Pinpoint the cell where the given text exists, returning its (X, Y) midpoint coordinate. 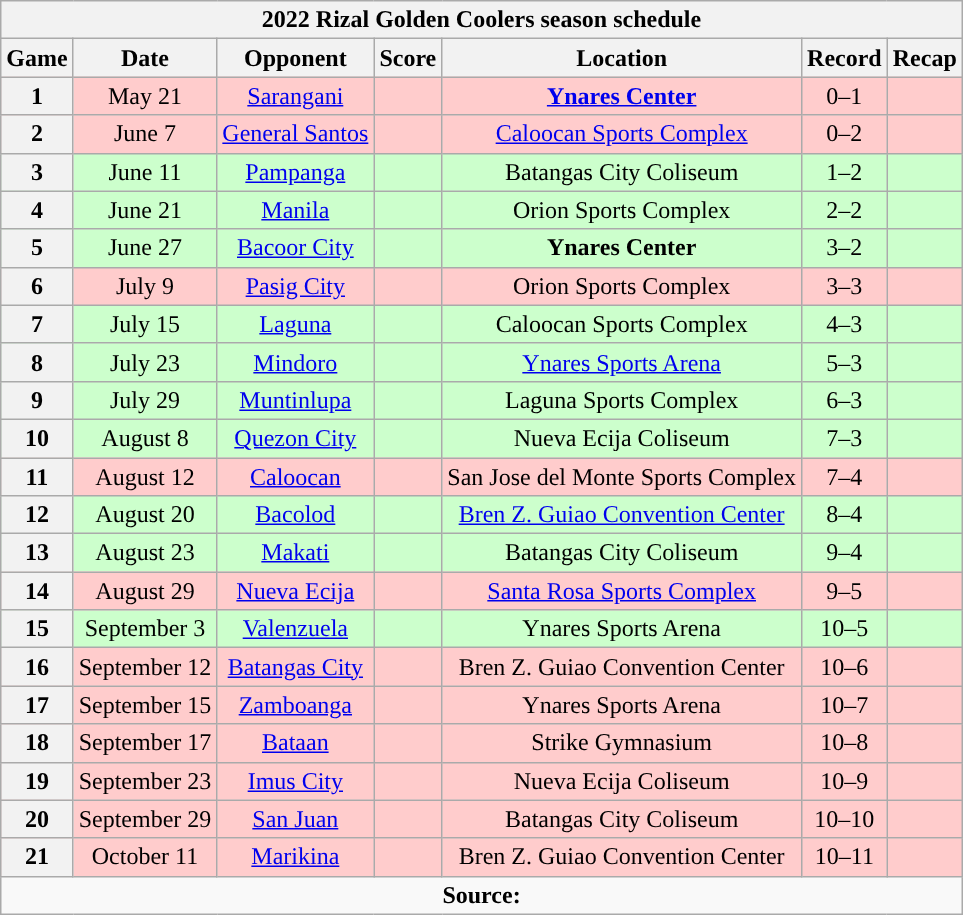
11 (37, 477)
Muntinlupa (296, 400)
Bacoor City (296, 248)
Strike Gymnasium (622, 743)
Date (145, 58)
August 29 (145, 591)
Game (37, 58)
July 29 (145, 400)
San Jose del Monte Sports Complex (622, 477)
Location (622, 58)
8–4 (845, 515)
Makati (296, 553)
September 29 (145, 819)
Sarangani (296, 96)
Mindoro (296, 362)
0–2 (845, 134)
10 (37, 438)
13 (37, 553)
June 7 (145, 134)
September 17 (145, 743)
Bacolod (296, 515)
Batangas City (296, 667)
3 (37, 172)
7–4 (845, 477)
5–3 (845, 362)
9–4 (845, 553)
August 20 (145, 515)
10–6 (845, 667)
July 9 (145, 286)
September 3 (145, 629)
Laguna (296, 324)
1 (37, 96)
August 23 (145, 553)
6–3 (845, 400)
June 21 (145, 210)
Marikina (296, 857)
Laguna Sports Complex (622, 400)
16 (37, 667)
10–8 (845, 743)
3–3 (845, 286)
Manila (296, 210)
August 8 (145, 438)
19 (37, 781)
June 27 (145, 248)
Valenzuela (296, 629)
5 (37, 248)
14 (37, 591)
Nueva Ecija (296, 591)
Santa Rosa Sports Complex (622, 591)
3–2 (845, 248)
Bataan (296, 743)
September 15 (145, 705)
Score (408, 58)
Pasig City (296, 286)
9–5 (845, 591)
8 (37, 362)
Quezon City (296, 438)
Source: (482, 895)
Opponent (296, 58)
10–11 (845, 857)
October 11 (145, 857)
20 (37, 819)
Pampanga (296, 172)
15 (37, 629)
September 23 (145, 781)
4 (37, 210)
21 (37, 857)
2022 Rizal Golden Coolers season schedule (482, 20)
July 15 (145, 324)
Record (845, 58)
18 (37, 743)
10–10 (845, 819)
7 (37, 324)
4–3 (845, 324)
June 11 (145, 172)
7–3 (845, 438)
San Juan (296, 819)
Imus City (296, 781)
May 21 (145, 96)
10–9 (845, 781)
Caloocan (296, 477)
2 (37, 134)
September 12 (145, 667)
August 12 (145, 477)
July 23 (145, 362)
General Santos (296, 134)
10–7 (845, 705)
9 (37, 400)
6 (37, 286)
12 (37, 515)
1–2 (845, 172)
Recap (924, 58)
2–2 (845, 210)
17 (37, 705)
10–5 (845, 629)
Zamboanga (296, 705)
0–1 (845, 96)
